Scan for the cell matching the given text and deliver its [X, Y] coordinate at center. 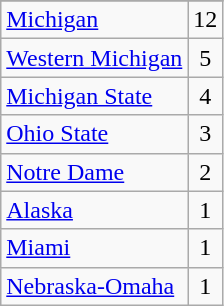
Michigan State [94, 96]
Alaska [94, 210]
5 [206, 58]
Miami [94, 248]
12 [206, 20]
3 [206, 134]
Notre Dame [94, 172]
Nebraska-Omaha [94, 286]
4 [206, 96]
Michigan [94, 20]
2 [206, 172]
Ohio State [94, 134]
Western Michigan [94, 58]
